Find where the given text appears and provide that cell's center as (X, Y) coordinate. 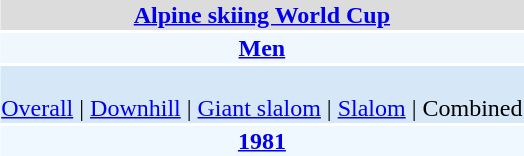
Alpine skiing World Cup (262, 15)
Men (262, 48)
1981 (262, 141)
Overall | Downhill | Giant slalom | Slalom | Combined (262, 94)
